Pinpoint the cell where the given text exists, returning its [x, y] midpoint coordinate. 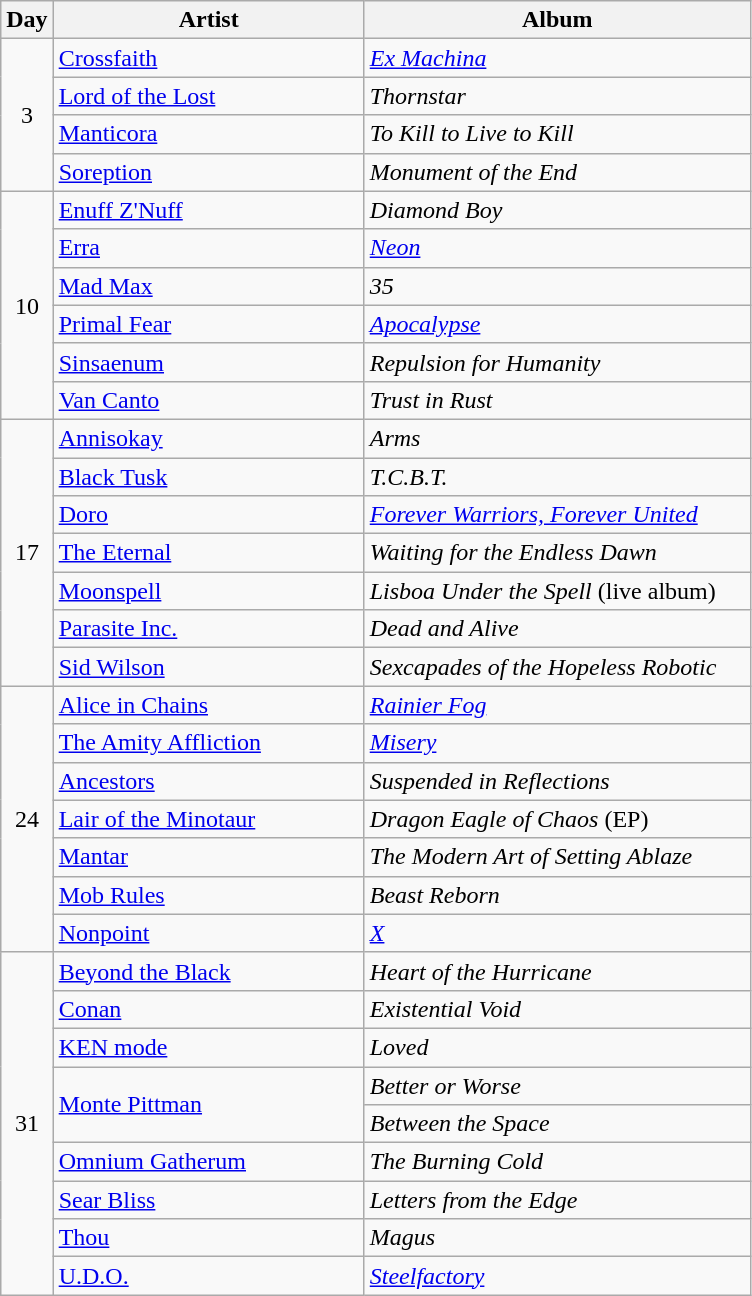
3 [27, 115]
Monte Pittman [208, 1104]
Sear Bliss [208, 1200]
X [557, 933]
Mantar [208, 857]
Better or Worse [557, 1085]
Artist [208, 20]
Between the Space [557, 1124]
Parasite Inc. [208, 629]
Dragon Eagle of Chaos (EP) [557, 819]
Enuff Z'Nuff [208, 210]
Heart of the Hurricane [557, 971]
Beast Reborn [557, 895]
Apocalypse [557, 324]
Nonpoint [208, 933]
Monument of the End [557, 172]
Letters from the Edge [557, 1200]
Suspended in Reflections [557, 781]
Forever Warriors, Forever United [557, 515]
Loved [557, 1047]
Doro [208, 515]
Thornstar [557, 96]
Rainier Fog [557, 705]
Ex Machina [557, 58]
The Modern Art of Setting Ablaze [557, 857]
Trust in Rust [557, 400]
Magus [557, 1238]
Steelfactory [557, 1276]
10 [27, 305]
Soreption [208, 172]
35 [557, 286]
The Burning Cold [557, 1162]
Manticora [208, 134]
Van Canto [208, 400]
17 [27, 552]
31 [27, 1124]
T.C.B.T. [557, 477]
Ancestors [208, 781]
Album [557, 20]
Lord of the Lost [208, 96]
Sid Wilson [208, 667]
Omnium Gatherum [208, 1162]
Alice in Chains [208, 705]
Neon [557, 248]
The Eternal [208, 553]
To Kill to Live to Kill [557, 134]
Mob Rules [208, 895]
Sinsaenum [208, 362]
U.D.O. [208, 1276]
Erra [208, 248]
Repulsion for Humanity [557, 362]
Annisokay [208, 438]
Thou [208, 1238]
Diamond Boy [557, 210]
Lisboa Under the Spell (live album) [557, 591]
Black Tusk [208, 477]
Existential Void [557, 1009]
Primal Fear [208, 324]
Arms [557, 438]
Crossfaith [208, 58]
Misery [557, 743]
Conan [208, 1009]
Mad Max [208, 286]
Dead and Alive [557, 629]
Sexcapades of the Hopeless Robotic [557, 667]
The Amity Affliction [208, 743]
Waiting for the Endless Dawn [557, 553]
Day [27, 20]
24 [27, 819]
KEN mode [208, 1047]
Beyond the Black [208, 971]
Lair of the Minotaur [208, 819]
Moonspell [208, 591]
